Return [x, y] of the center of cell containing provided text 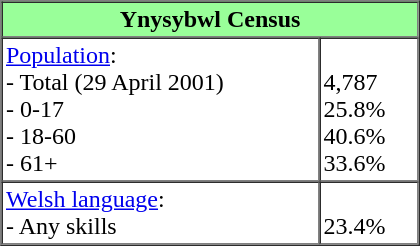
Ynysybwl Census [210, 20]
Welsh language:- Any skills [161, 214]
23.4% [368, 214]
Population:- Total (29 April 2001)- 0-17- 18-60- 61+ [161, 110]
4,78725.8%40.6%33.6% [368, 110]
